Return the (X, Y) coordinate for the center point of the cell that contains the specified text.  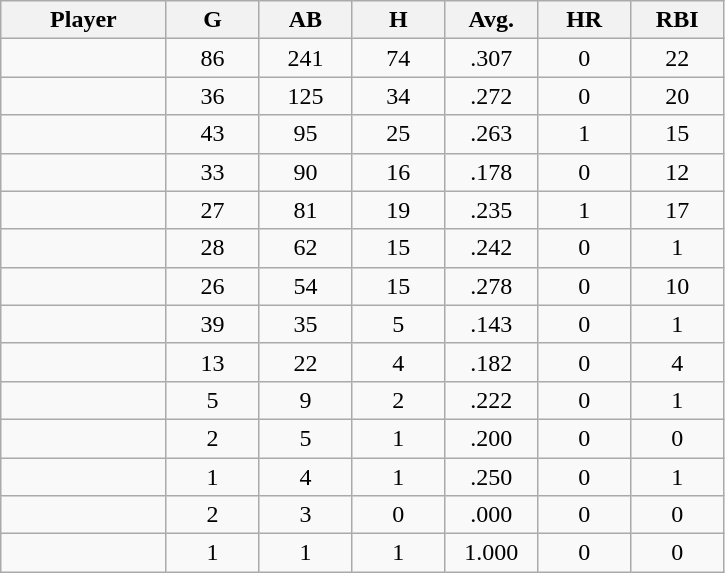
20 (678, 96)
74 (398, 58)
.143 (492, 324)
.278 (492, 286)
.235 (492, 210)
90 (306, 172)
.307 (492, 58)
36 (212, 96)
.222 (492, 400)
9 (306, 400)
86 (212, 58)
33 (212, 172)
.272 (492, 96)
27 (212, 210)
.200 (492, 438)
43 (212, 134)
.178 (492, 172)
.242 (492, 248)
AB (306, 20)
10 (678, 286)
125 (306, 96)
Player (84, 20)
95 (306, 134)
35 (306, 324)
.250 (492, 477)
12 (678, 172)
H (398, 20)
RBI (678, 20)
G (212, 20)
25 (398, 134)
Avg. (492, 20)
19 (398, 210)
28 (212, 248)
1.000 (492, 553)
17 (678, 210)
16 (398, 172)
.263 (492, 134)
HR (584, 20)
13 (212, 362)
81 (306, 210)
62 (306, 248)
39 (212, 324)
26 (212, 286)
.000 (492, 515)
3 (306, 515)
54 (306, 286)
.182 (492, 362)
241 (306, 58)
34 (398, 96)
